From the cell containing the given text, extract its center point as [x, y] coordinate. 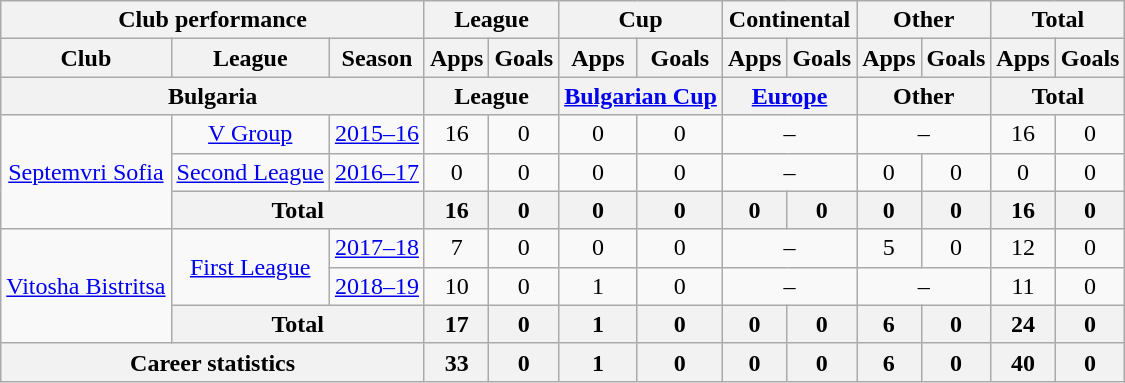
11 [1023, 286]
Vitosha Bistritsa [86, 286]
2018–19 [376, 286]
Second League [250, 172]
Cup [641, 20]
17 [456, 324]
Club performance [213, 20]
2015–16 [376, 134]
Septemvri Sofia [86, 172]
Bulgaria [213, 96]
2017–18 [376, 248]
Career statistics [213, 362]
10 [456, 286]
Club [86, 58]
33 [456, 362]
Season [376, 58]
Bulgarian Cup [641, 96]
40 [1023, 362]
V Group [250, 134]
2016–17 [376, 172]
First League [250, 267]
Europe [789, 96]
24 [1023, 324]
Continental [789, 20]
7 [456, 248]
12 [1023, 248]
5 [889, 248]
